Locate the cell with the specified text and output its [x, y] center coordinate. 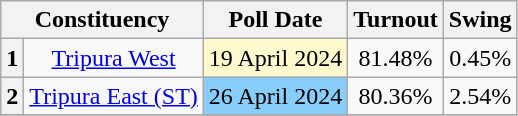
80.36% [396, 96]
2.54% [480, 96]
19 April 2024 [275, 58]
Swing [480, 20]
0.45% [480, 58]
Tripura East (ST) [114, 96]
26 April 2024 [275, 96]
81.48% [396, 58]
Tripura West [114, 58]
1 [12, 58]
2 [12, 96]
Poll Date [275, 20]
Constituency [102, 20]
Turnout [396, 20]
